Return the [x, y] coordinate for the center point of the cell that contains the specified text.  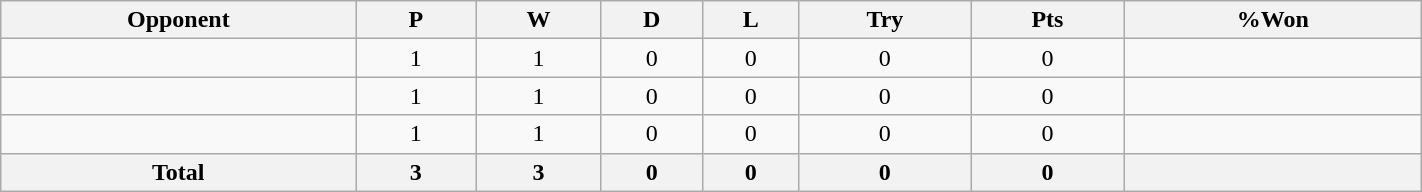
%Won [1272, 20]
W [538, 20]
Try [884, 20]
L [752, 20]
Opponent [178, 20]
Total [178, 172]
D [652, 20]
Pts [1048, 20]
P [416, 20]
